Detect which cell encompasses the target text, then output its [x, y] center coordinate. 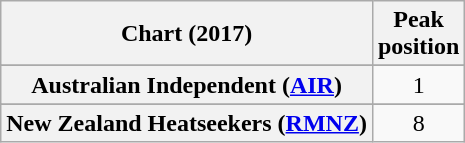
Chart (2017) [187, 34]
New Zealand Heatseekers (RMNZ) [187, 123]
Australian Independent (AIR) [187, 85]
Peak position [418, 34]
8 [418, 123]
1 [418, 85]
